Locate the cell with the specified text and output its [X, Y] center coordinate. 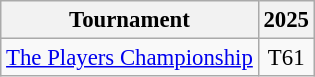
Tournament [130, 20]
T61 [286, 58]
2025 [286, 20]
The Players Championship [130, 58]
